Return the (X, Y) coordinate for the center point of the cell that contains the specified text.  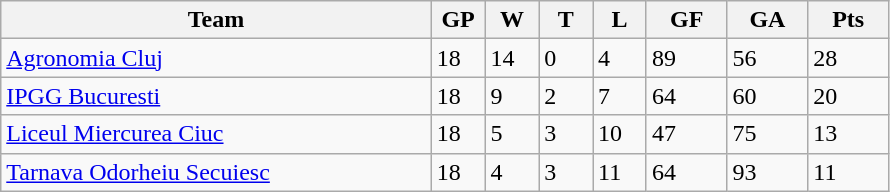
56 (768, 58)
5 (512, 134)
Tarnava Odorheiu Secuiesc (216, 172)
Team (216, 20)
13 (848, 134)
L (620, 20)
20 (848, 96)
Liceul Miercurea Ciuc (216, 134)
GF (686, 20)
10 (620, 134)
2 (566, 96)
89 (686, 58)
9 (512, 96)
7 (620, 96)
GA (768, 20)
T (566, 20)
Agronomia Cluj (216, 58)
GP (458, 20)
28 (848, 58)
93 (768, 172)
IPGG Bucuresti (216, 96)
14 (512, 58)
60 (768, 96)
0 (566, 58)
47 (686, 134)
75 (768, 134)
W (512, 20)
Pts (848, 20)
